Return the [x, y] coordinate for the center point of the cell that contains the specified text.  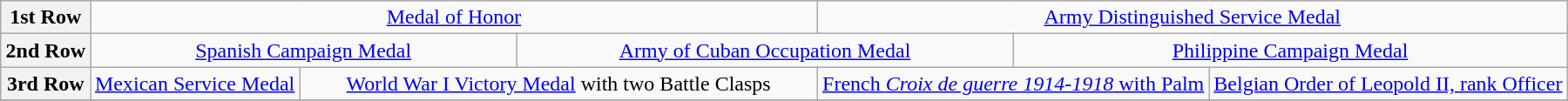
Army Distinguished Service Medal [1193, 17]
Army of Cuban Occupation Medal [765, 50]
2nd Row [45, 50]
Medal of Honor [455, 17]
French Croix de guerre 1914-1918 with Palm [1014, 84]
World War I Victory Medal with two Battle Clasps [559, 84]
Mexican Service Medal [195, 84]
Spanish Campaign Medal [303, 50]
Belgian Order of Leopold II, rank Officer [1389, 84]
Philippine Campaign Medal [1290, 50]
1st Row [45, 17]
3rd Row [45, 84]
